Detect which cell encompasses the target text, then output its (X, Y) center coordinate. 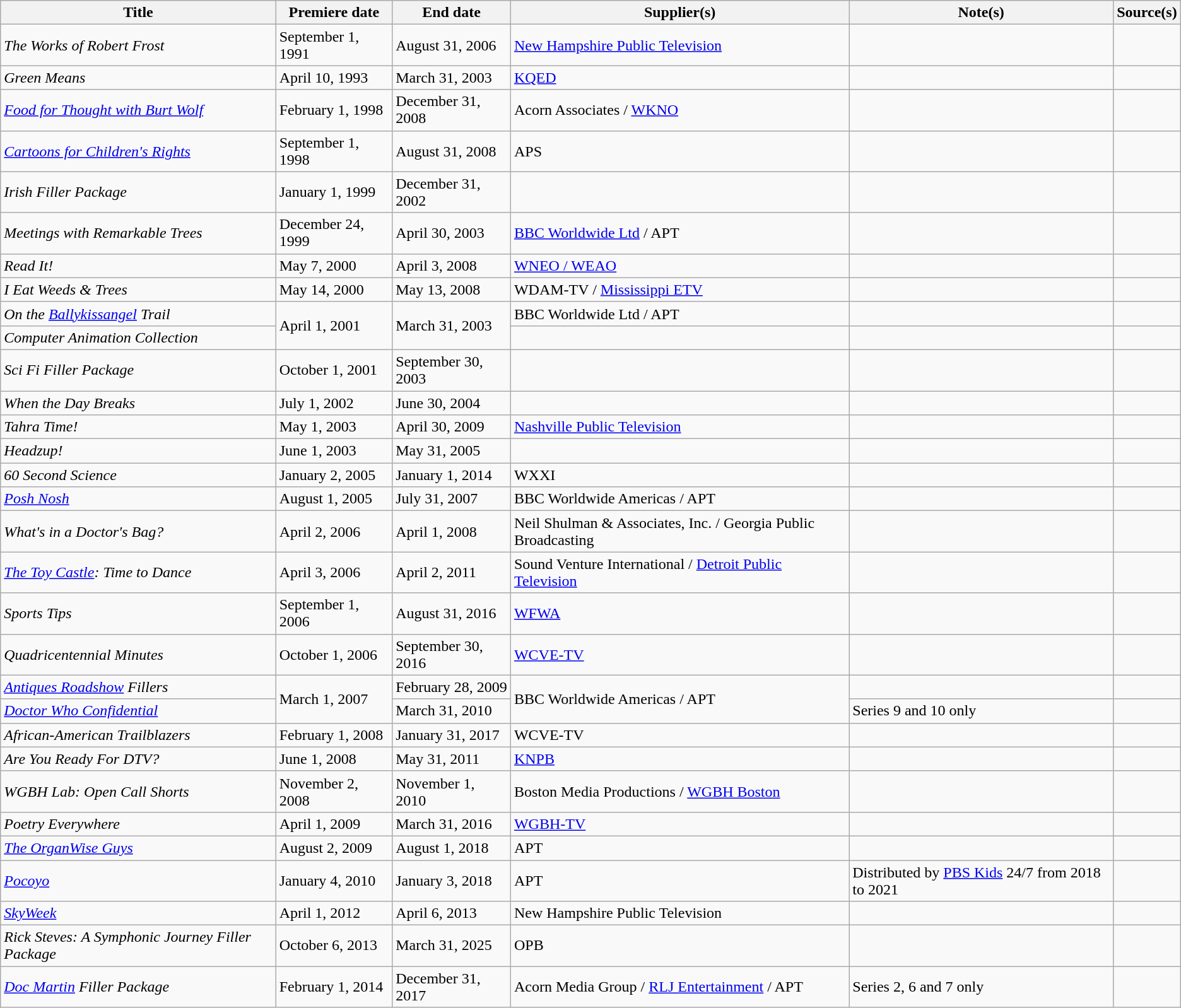
Are You Ready For DTV? (138, 759)
January 1, 1999 (334, 192)
Posh Nosh (138, 499)
Pocoyo (138, 881)
WFWA (679, 613)
KNPB (679, 759)
WXXI (679, 475)
WGBH Lab: Open Call Shorts (138, 791)
Quadricentennial Minutes (138, 655)
End date (452, 13)
September 1, 1991 (334, 45)
December 31, 2008 (452, 110)
May 31, 2005 (452, 451)
Nashville Public Television (679, 427)
Sports Tips (138, 613)
Acorn Associates / WKNO (679, 110)
January 3, 2018 (452, 881)
August 2, 2009 (334, 848)
Distributed by PBS Kids 24/7 from 2018 to 2021 (982, 881)
WNEO / WEAO (679, 266)
What's in a Doctor's Bag? (138, 531)
October 6, 2013 (334, 946)
April 3, 2006 (334, 573)
Source(s) (1147, 13)
April 30, 2003 (452, 233)
The OrganWise Guys (138, 848)
August 31, 2006 (452, 45)
March 31, 2010 (452, 711)
Doctor Who Confidential (138, 711)
60 Second Science (138, 475)
Title (138, 13)
June 1, 2008 (334, 759)
June 1, 2003 (334, 451)
Series 2, 6 and 7 only (982, 987)
June 30, 2004 (452, 403)
Irish Filler Package (138, 192)
Acorn Media Group / RLJ Entertainment / APT (679, 987)
SkyWeek (138, 913)
October 1, 2001 (334, 370)
Poetry Everywhere (138, 824)
February 1, 2014 (334, 987)
May 31, 2011 (452, 759)
September 30, 2003 (452, 370)
February 1, 1998 (334, 110)
April 30, 2009 (452, 427)
March 31, 2016 (452, 824)
August 31, 2008 (452, 151)
December 31, 2017 (452, 987)
August 31, 2016 (452, 613)
Food for Thought with Burt Wolf (138, 110)
Antiques Roadshow Fillers (138, 687)
On the Ballykissangel Trail (138, 314)
January 1, 2014 (452, 475)
April 3, 2008 (452, 266)
September 1, 2006 (334, 613)
APS (679, 151)
KQED (679, 78)
African-American Trailblazers (138, 735)
I Eat Weeds & Trees (138, 290)
July 31, 2007 (452, 499)
May 13, 2008 (452, 290)
January 31, 2017 (452, 735)
September 30, 2016 (452, 655)
January 2, 2005 (334, 475)
Boston Media Productions / WGBH Boston (679, 791)
Read It! (138, 266)
April 10, 1993 (334, 78)
March 1, 2007 (334, 699)
When the Day Breaks (138, 403)
November 2, 2008 (334, 791)
February 1, 2008 (334, 735)
Tahra Time! (138, 427)
April 1, 2008 (452, 531)
Headzup! (138, 451)
November 1, 2010 (452, 791)
Doc Martin Filler Package (138, 987)
September 1, 1998 (334, 151)
December 24, 1999 (334, 233)
Sound Venture International / Detroit Public Television (679, 573)
March 31, 2025 (452, 946)
May 14, 2000 (334, 290)
April 1, 2001 (334, 325)
Computer Animation Collection (138, 337)
Neil Shulman & Associates, Inc. / Georgia Public Broadcasting (679, 531)
July 1, 2002 (334, 403)
April 6, 2013 (452, 913)
Rick Steves: A Symphonic Journey Filler Package (138, 946)
May 1, 2003 (334, 427)
Cartoons for Children's Rights (138, 151)
Premiere date (334, 13)
WGBH-TV (679, 824)
August 1, 2018 (452, 848)
April 1, 2012 (334, 913)
May 7, 2000 (334, 266)
April 1, 2009 (334, 824)
Series 9 and 10 only (982, 711)
February 28, 2009 (452, 687)
Meetings with Remarkable Trees (138, 233)
December 31, 2002 (452, 192)
August 1, 2005 (334, 499)
Sci Fi Filler Package (138, 370)
The Works of Robert Frost (138, 45)
OPB (679, 946)
October 1, 2006 (334, 655)
Note(s) (982, 13)
April 2, 2006 (334, 531)
WDAM-TV / Mississippi ETV (679, 290)
Supplier(s) (679, 13)
Green Means (138, 78)
The Toy Castle: Time to Dance (138, 573)
January 4, 2010 (334, 881)
April 2, 2011 (452, 573)
